Extract the (X, Y) coordinate from the center of the cell holding the provided text.  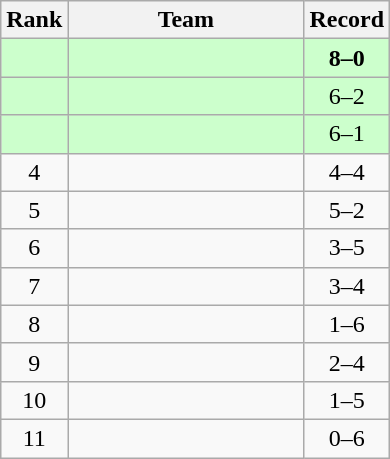
6–2 (347, 96)
8–0 (347, 58)
4–4 (347, 172)
11 (34, 438)
3–5 (347, 248)
10 (34, 400)
5 (34, 210)
0–6 (347, 438)
Team (186, 20)
1–6 (347, 324)
Rank (34, 20)
6–1 (347, 134)
1–5 (347, 400)
6 (34, 248)
3–4 (347, 286)
5–2 (347, 210)
9 (34, 362)
8 (34, 324)
4 (34, 172)
2–4 (347, 362)
Record (347, 20)
7 (34, 286)
